Pinpoint the cell where the given text exists, returning its (x, y) midpoint coordinate. 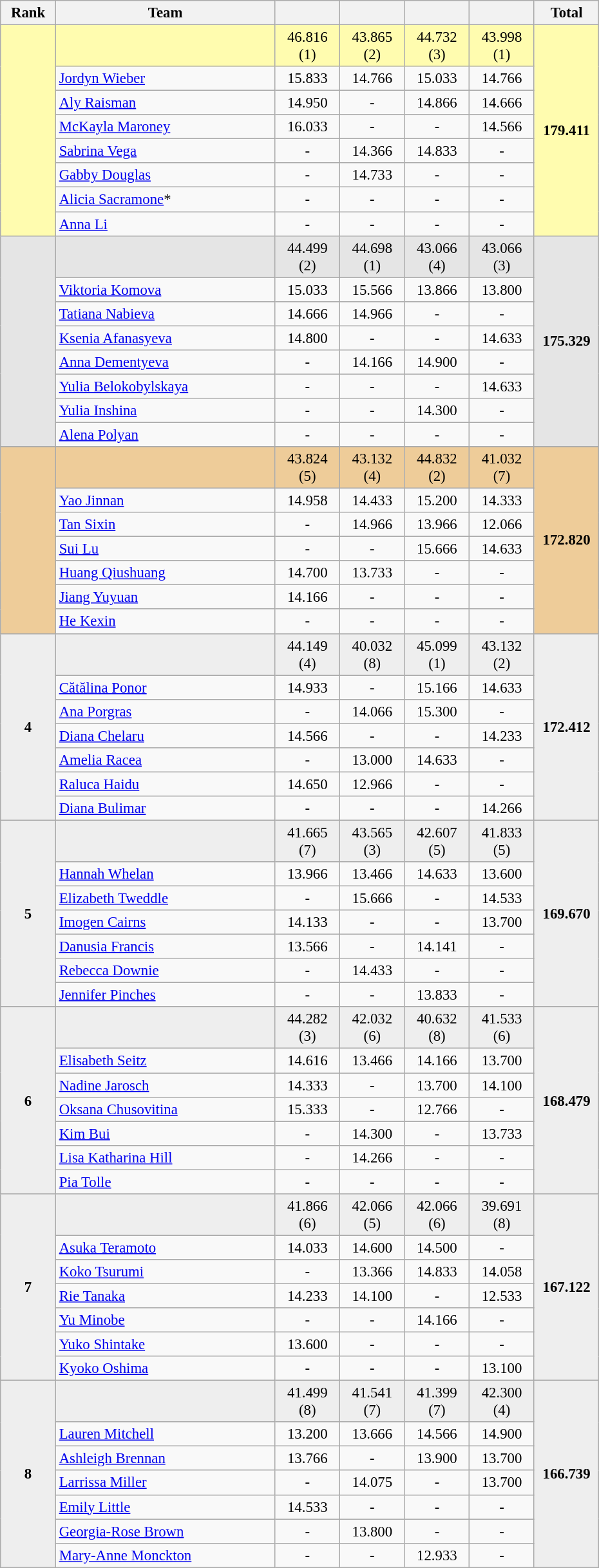
40.632 (8) (437, 1027)
44.732 (3) (437, 46)
13.666 (372, 1434)
13.866 (437, 290)
12.533 (502, 1296)
12.966 (372, 784)
Sabrina Vega (165, 151)
14.950 (308, 103)
41.533 (6) (502, 1027)
43.865 (2) (372, 46)
Elisabeth Seitz (165, 1061)
Rie Tanaka (165, 1296)
7 (28, 1287)
14.033 (308, 1247)
42.032 (6) (372, 1027)
Lauren Mitchell (165, 1434)
14.141 (437, 947)
172.820 (567, 540)
16.033 (308, 127)
Anna Dementyeva (165, 362)
44.832 (2) (437, 467)
42.066 (6) (437, 1215)
5 (28, 913)
Jordyn Wieber (165, 79)
Amelia Racea (165, 760)
15.200 (437, 501)
44.282 (3) (308, 1027)
42.066 (5) (372, 1215)
43.824 (5) (308, 467)
14.616 (308, 1061)
12.933 (437, 1555)
Total (567, 13)
14.650 (308, 784)
39.691 (8) (502, 1215)
Yuko Shintake (165, 1345)
45.099 (1) (437, 654)
41.866 (6) (308, 1215)
Viktoria Komova (165, 290)
14.700 (308, 573)
Aly Raisman (165, 103)
43.132 (4) (372, 467)
13.100 (502, 1368)
Ksenia Afanasyeva (165, 338)
Danusia Francis (165, 947)
15.833 (308, 79)
Mary-Anne Monckton (165, 1555)
Emily Little (165, 1507)
Koko Tsurumi (165, 1272)
Diana Bulimar (165, 808)
Yulia Belokobylskaya (165, 386)
12.066 (502, 525)
43.066 (3) (502, 256)
44.698 (1) (372, 256)
14.075 (372, 1483)
13.200 (308, 1434)
Imogen Cairns (165, 922)
42.300 (4) (502, 1402)
Larrissa Miller (165, 1483)
Anna Li (165, 224)
Alicia Sacramone* (165, 200)
Ashleigh Brennan (165, 1459)
14.133 (308, 922)
Asuka Teramoto (165, 1247)
44.149 (4) (308, 654)
Pia Tolle (165, 1182)
167.122 (567, 1287)
Rebecca Downie (165, 971)
44.499 (2) (308, 256)
168.479 (567, 1100)
14.800 (308, 338)
14.866 (437, 103)
14.600 (372, 1247)
179.411 (567, 131)
14.058 (502, 1272)
Gabby Douglas (165, 176)
Yu Minobe (165, 1320)
14.933 (308, 687)
Kim Bui (165, 1134)
41.541 (7) (372, 1402)
172.412 (567, 727)
15.166 (437, 687)
13.566 (308, 947)
McKayla Maroney (165, 127)
13.900 (437, 1459)
He Kexin (165, 622)
41.499 (8) (308, 1402)
6 (28, 1100)
43.565 (3) (372, 841)
8 (28, 1474)
46.816 (1) (308, 46)
14.500 (437, 1247)
40.032 (8) (372, 654)
41.665 (7) (308, 841)
13.366 (372, 1272)
Sui Lu (165, 549)
15.333 (308, 1109)
Kyoko Oshima (165, 1368)
Lisa Katharina Hill (165, 1157)
13.833 (437, 995)
Jennifer Pinches (165, 995)
13.766 (308, 1459)
Jiang Yuyuan (165, 597)
14.733 (372, 176)
Yao Jinnan (165, 501)
43.066 (4) (437, 256)
166.739 (567, 1474)
Georgia-Rose Brown (165, 1531)
15.566 (372, 290)
13.000 (372, 760)
42.607 (5) (437, 841)
12.766 (437, 1109)
41.032 (7) (502, 467)
15.300 (437, 711)
14.066 (372, 711)
Ana Porgras (165, 711)
43.132 (2) (502, 654)
175.329 (567, 341)
Cătălina Ponor (165, 687)
Tan Sixin (165, 525)
Elizabeth Tweddle (165, 899)
Tatiana Nabieva (165, 313)
Huang Qiushuang (165, 573)
Oksana Chusovitina (165, 1109)
Diana Chelaru (165, 736)
Alena Polyan (165, 434)
41.833 (5) (502, 841)
41.399 (7) (437, 1402)
Nadine Jarosch (165, 1085)
14.958 (308, 501)
14.366 (372, 151)
43.998 (1) (502, 46)
169.670 (567, 913)
Team (165, 13)
4 (28, 727)
Raluca Haidu (165, 784)
Hannah Whelan (165, 874)
Yulia Inshina (165, 411)
Rank (28, 13)
